Return (x, y) of the center of cell containing provided text 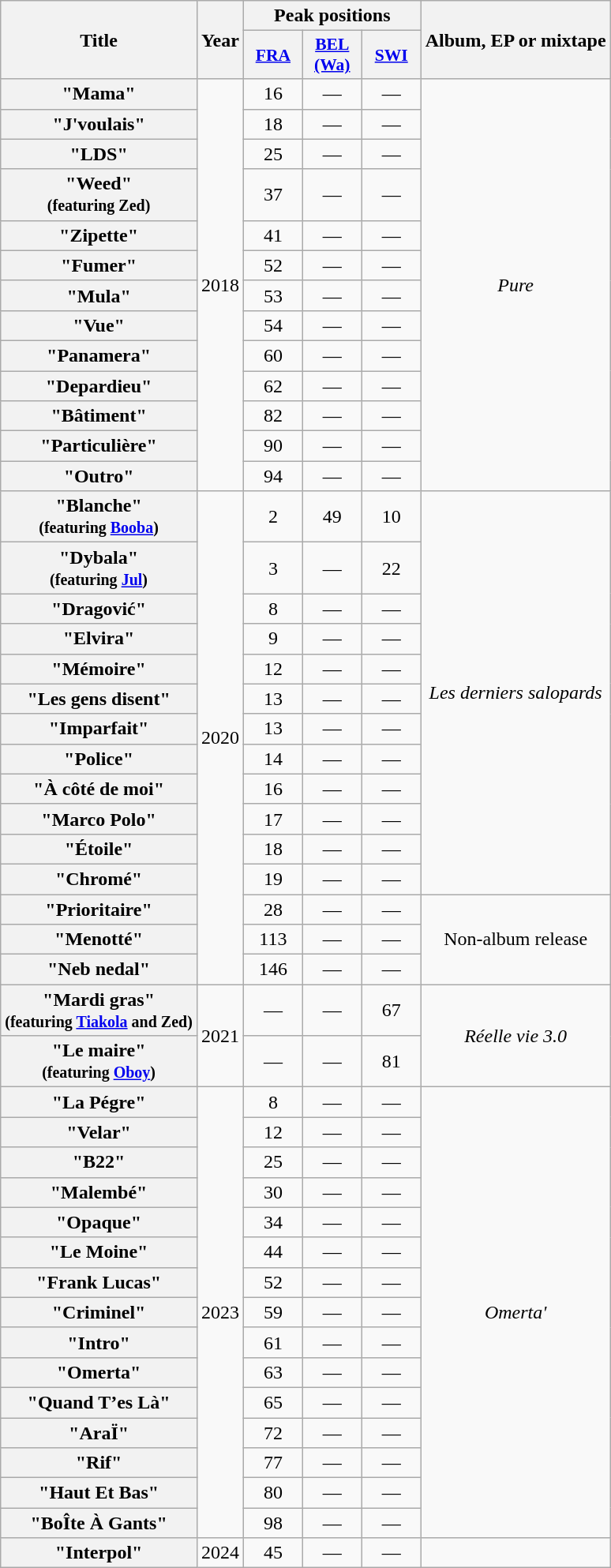
"Zipette" (99, 235)
"Velar" (99, 1132)
"Blanche"(featuring Booba) (99, 516)
37 (273, 194)
"Menotté" (99, 940)
"AraÏ" (99, 1433)
"Mémoire" (99, 669)
Title (99, 39)
10 (392, 516)
"Mardi gras"(featuring Tiakola and Zed) (99, 1011)
"Marco Polo" (99, 819)
"Depardieu" (99, 386)
72 (273, 1433)
"Le Moine" (99, 1252)
"Malembé" (99, 1192)
34 (273, 1222)
"Quand T’es Là" (99, 1402)
"Opaque" (99, 1222)
"Mama" (99, 94)
2020 (219, 737)
62 (273, 386)
"Étoile" (99, 849)
"À côté de moi" (99, 789)
"BoÎte À Gants" (99, 1523)
54 (273, 325)
146 (273, 970)
"LDS" (99, 154)
"Intro" (99, 1342)
"Haut Et Bas" (99, 1493)
"Particulière" (99, 446)
90 (273, 446)
2018 (219, 285)
FRA (273, 55)
"J'voulais" (99, 124)
45 (273, 1553)
Omerta' (515, 1312)
"Dybala"(featuring Jul) (99, 568)
"Chromé" (99, 879)
14 (273, 759)
"Fumer" (99, 265)
65 (273, 1402)
"Outro" (99, 476)
"Vue" (99, 325)
"Bâtiment" (99, 416)
"Criminel" (99, 1312)
63 (273, 1372)
2 (273, 516)
"Omerta" (99, 1372)
82 (273, 416)
41 (273, 235)
"Neb nedal" (99, 970)
"B22" (99, 1162)
2021 (219, 1036)
Pure (515, 285)
67 (392, 1011)
"Interpol" (99, 1553)
BEL(Wa) (332, 55)
"Prioritaire" (99, 909)
"Dragović" (99, 609)
44 (273, 1252)
49 (332, 516)
80 (273, 1493)
SWI (392, 55)
Réelle vie 3.0 (515, 1036)
"Mula" (99, 295)
"Frank Lucas" (99, 1282)
81 (392, 1061)
94 (273, 476)
"Imparfait" (99, 729)
19 (273, 879)
"Elvira" (99, 639)
2023 (219, 1312)
Non-album release (515, 939)
Les derniers salopards (515, 693)
9 (273, 639)
53 (273, 295)
"Panamera" (99, 355)
17 (273, 819)
22 (392, 568)
30 (273, 1192)
113 (273, 940)
77 (273, 1463)
60 (273, 355)
"La Pégre" (99, 1102)
"Police" (99, 759)
"Le maire"(featuring Oboy) (99, 1061)
61 (273, 1342)
"Les gens disent" (99, 699)
"Weed"(featuring Zed) (99, 194)
Year (219, 39)
28 (273, 909)
3 (273, 568)
2024 (219, 1553)
Peak positions (332, 16)
98 (273, 1523)
Album, EP or mixtape (515, 39)
59 (273, 1312)
"Rif" (99, 1463)
